Return the [x, y] coordinate for the center point of the cell that contains the specified text.  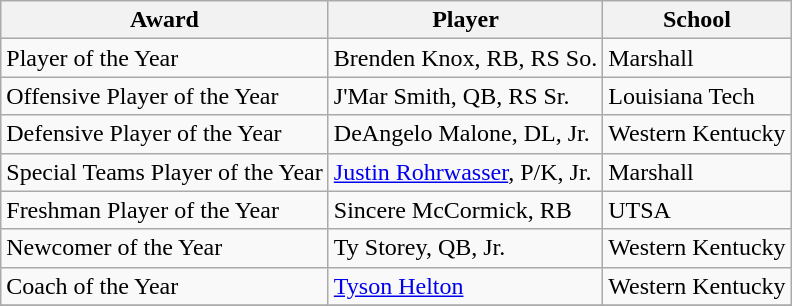
Louisiana Tech [697, 96]
DeAngelo Malone, DL, Jr. [465, 134]
Award [165, 20]
Ty Storey, QB, Jr. [465, 248]
Freshman Player of the Year [165, 210]
J'Mar Smith, QB, RS Sr. [465, 96]
Newcomer of the Year [165, 248]
Tyson Helton [465, 286]
Player of the Year [165, 58]
UTSA [697, 210]
Player [465, 20]
Justin Rohrwasser, P/K, Jr. [465, 172]
Special Teams Player of the Year [165, 172]
Sincere McCormick, RB [465, 210]
Brenden Knox, RB, RS So. [465, 58]
Coach of the Year [165, 286]
Offensive Player of the Year [165, 96]
School [697, 20]
Defensive Player of the Year [165, 134]
